Extract the (x, y) coordinate from the center of the cell holding the provided text.  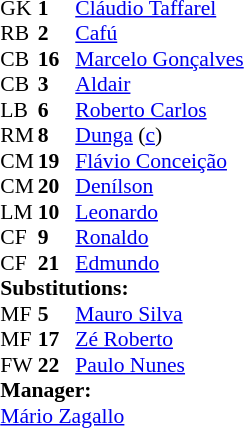
9 (57, 237)
16 (57, 59)
Marcelo Gonçalves (159, 59)
2 (57, 33)
RB (19, 33)
Zé Roberto (159, 339)
6 (57, 110)
20 (57, 187)
10 (57, 212)
FW (19, 365)
LM (19, 212)
Paulo Nunes (159, 365)
LB (19, 110)
19 (57, 161)
Flávio Conceição (159, 161)
Substitutions: (122, 289)
Manager: (122, 391)
Leonardo (159, 212)
5 (57, 314)
3 (57, 85)
Aldair (159, 85)
RM (19, 135)
21 (57, 263)
Denílson (159, 187)
Ronaldo (159, 237)
8 (57, 135)
Edmundo (159, 263)
22 (57, 365)
17 (57, 339)
Dunga (c) (159, 135)
Roberto Carlos (159, 110)
Cafú (159, 33)
Mauro Silva (159, 314)
